Find where the given text appears and provide that cell's center as (X, Y) coordinate. 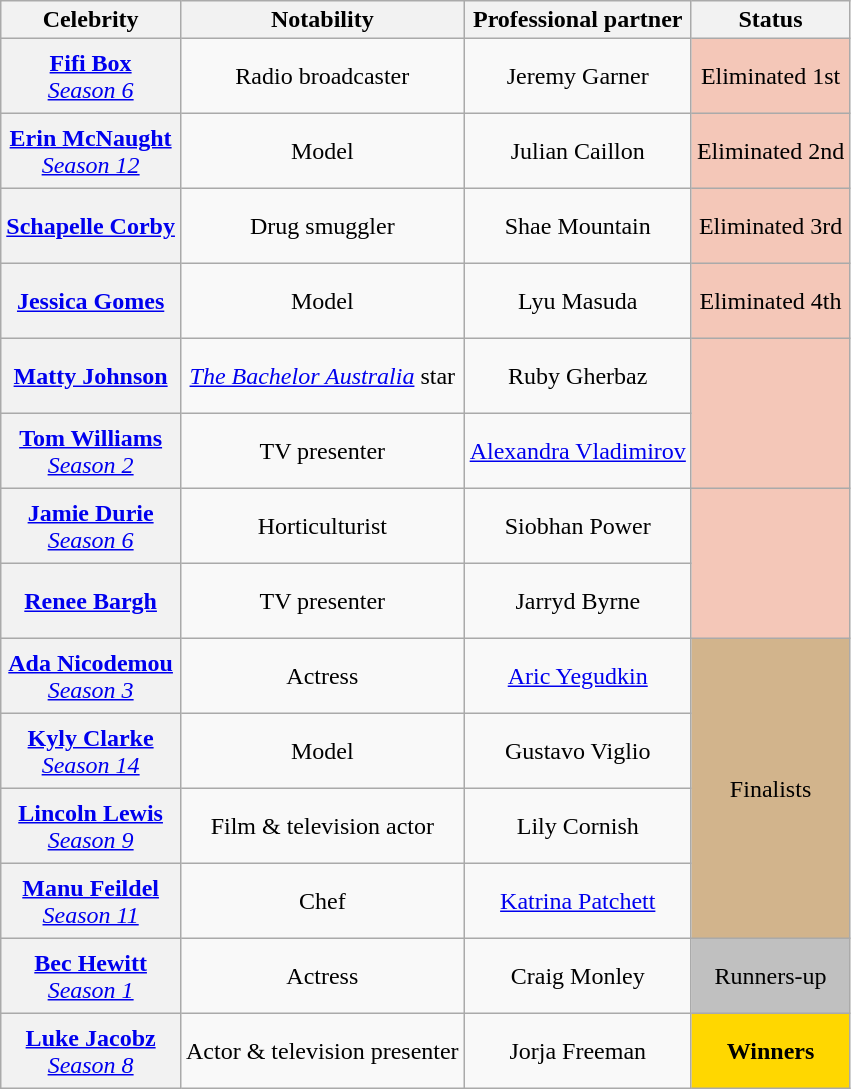
Bec HewittSeason 1 (91, 976)
Lily Cornish (578, 826)
Eliminated 3rd (770, 226)
Ada NicodemouSeason 3 (91, 676)
Jeremy Garner (578, 76)
The Bachelor Australia star (322, 376)
Drug smuggler (322, 226)
Celebrity (91, 20)
Julian Caillon (578, 152)
Erin McNaughtSeason 12 (91, 152)
Eliminated 2nd (770, 152)
Katrina Patchett (578, 902)
Jorja Freeman (578, 1052)
Lincoln LewisSeason 9 (91, 826)
Radio broadcaster (322, 76)
Jamie DurieSeason 6 (91, 526)
Runners-up (770, 976)
Actor & television presenter (322, 1052)
Manu FeildelSeason 11 (91, 902)
Gustavo Viglio (578, 752)
Winners (770, 1052)
Chef (322, 902)
Shae Mountain (578, 226)
Professional partner (578, 20)
Eliminated 1st (770, 76)
Jessica Gomes (91, 302)
Alexandra Vladimirov (578, 452)
Ruby Gherbaz (578, 376)
Schapelle Corby (91, 226)
Renee Bargh (91, 602)
Aric Yegudkin (578, 676)
Film & television actor (322, 826)
Luke JacobzSeason 8 (91, 1052)
Jarryd Byrne (578, 602)
Eliminated 4th (770, 302)
Siobhan Power (578, 526)
Fifi BoxSeason 6 (91, 76)
Kyly ClarkeSeason 14 (91, 752)
Craig Monley (578, 976)
Status (770, 20)
Horticulturist (322, 526)
Notability (322, 20)
Matty Johnson (91, 376)
Tom WilliamsSeason 2 (91, 452)
Lyu Masuda (578, 302)
Finalists (770, 789)
